Return the (X, Y) coordinate for the center point of the cell that contains the specified text.  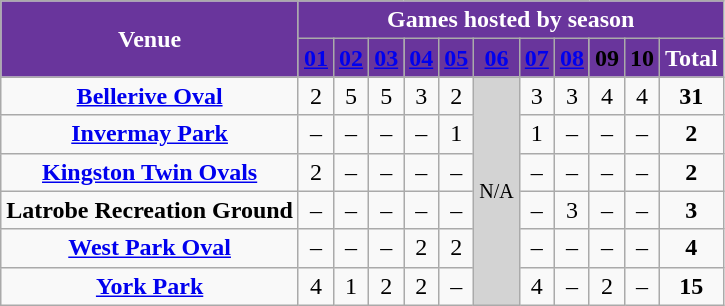
03 (386, 58)
15 (692, 286)
York Park (150, 286)
06 (497, 58)
09 (606, 58)
02 (352, 58)
Invermay Park (150, 134)
Latrobe Recreation Ground (150, 210)
N/A (497, 191)
Total (692, 58)
Games hosted by season (510, 20)
31 (692, 96)
10 (642, 58)
Bellerive Oval (150, 96)
05 (456, 58)
Kingston Twin Ovals (150, 172)
Venue (150, 39)
04 (422, 58)
08 (572, 58)
01 (316, 58)
07 (536, 58)
West Park Oval (150, 248)
